For the text-containing cell, return its midpoint in [X, Y] coordinate format. 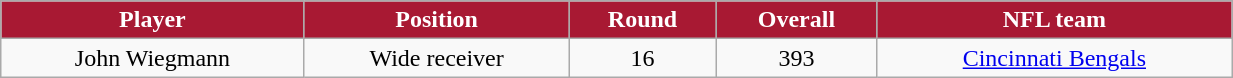
Position [436, 20]
Cincinnati Bengals [1054, 58]
Round [642, 20]
Player [152, 20]
Overall [796, 20]
Wide receiver [436, 58]
John Wiegmann [152, 58]
NFL team [1054, 20]
393 [796, 58]
16 [642, 58]
